Extract the [x, y] coordinate from the center of the cell holding the provided text.  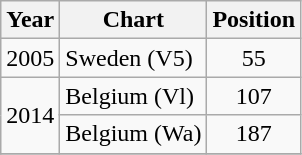
107 [254, 96]
2005 [30, 58]
2014 [30, 115]
Chart [134, 20]
Position [254, 20]
Sweden (V5) [134, 58]
187 [254, 134]
55 [254, 58]
Year [30, 20]
Belgium (Wa) [134, 134]
Belgium (Vl) [134, 96]
